Output the (X, Y) coordinate of the center of the cell containing the given text.  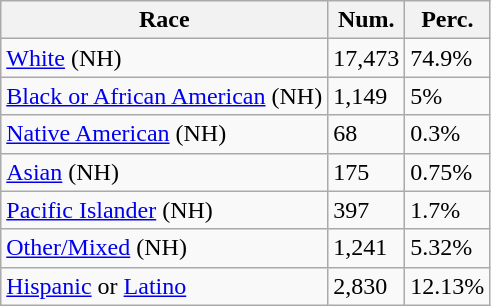
68 (366, 134)
0.75% (448, 172)
0.3% (448, 134)
12.13% (448, 286)
1,149 (366, 96)
5.32% (448, 248)
175 (366, 172)
Asian (NH) (164, 172)
5% (448, 96)
Other/Mixed (NH) (164, 248)
1,241 (366, 248)
1.7% (448, 210)
Native American (NH) (164, 134)
74.9% (448, 58)
Perc. (448, 20)
Race (164, 20)
17,473 (366, 58)
White (NH) (164, 58)
Hispanic or Latino (164, 286)
Num. (366, 20)
397 (366, 210)
Pacific Islander (NH) (164, 210)
2,830 (366, 286)
Black or African American (NH) (164, 96)
